Extract the (x, y) coordinate from the center of the cell holding the provided text.  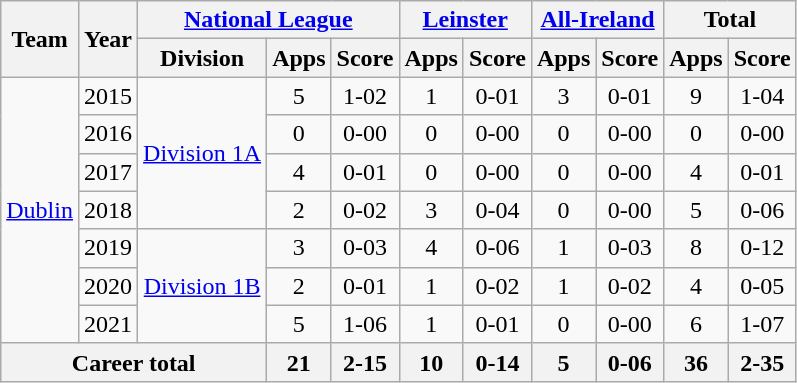
1-06 (365, 324)
Division (202, 58)
2015 (108, 96)
2018 (108, 210)
Team (40, 39)
21 (299, 362)
Division 1A (202, 153)
Year (108, 39)
National League (268, 20)
All-Ireland (597, 20)
2017 (108, 172)
10 (431, 362)
8 (696, 248)
6 (696, 324)
Leinster (465, 20)
2-15 (365, 362)
9 (696, 96)
2-35 (762, 362)
0-04 (497, 210)
36 (696, 362)
1-02 (365, 96)
0-14 (497, 362)
Career total (134, 362)
0-12 (762, 248)
2020 (108, 286)
1-04 (762, 96)
Dublin (40, 210)
Division 1B (202, 286)
Total (730, 20)
1-07 (762, 324)
2021 (108, 324)
0-05 (762, 286)
2019 (108, 248)
2016 (108, 134)
